Provide the (X, Y) coordinate of the cell's center where the given text is located.  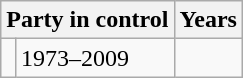
Years (208, 20)
Party in control (88, 20)
1973–2009 (94, 58)
